Extract the [x, y] coordinate from the center of the cell holding the provided text.  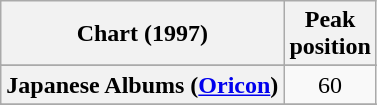
Chart (1997) [142, 34]
Peakposition [330, 34]
Japanese Albums (Oricon) [142, 85]
60 [330, 85]
